From the cell containing the given text, extract its center point as [X, Y] coordinate. 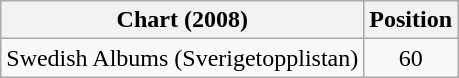
Swedish Albums (Sverigetopplistan) [182, 58]
Position [411, 20]
60 [411, 58]
Chart (2008) [182, 20]
